Locate the cell with the specified text and output its (x, y) center coordinate. 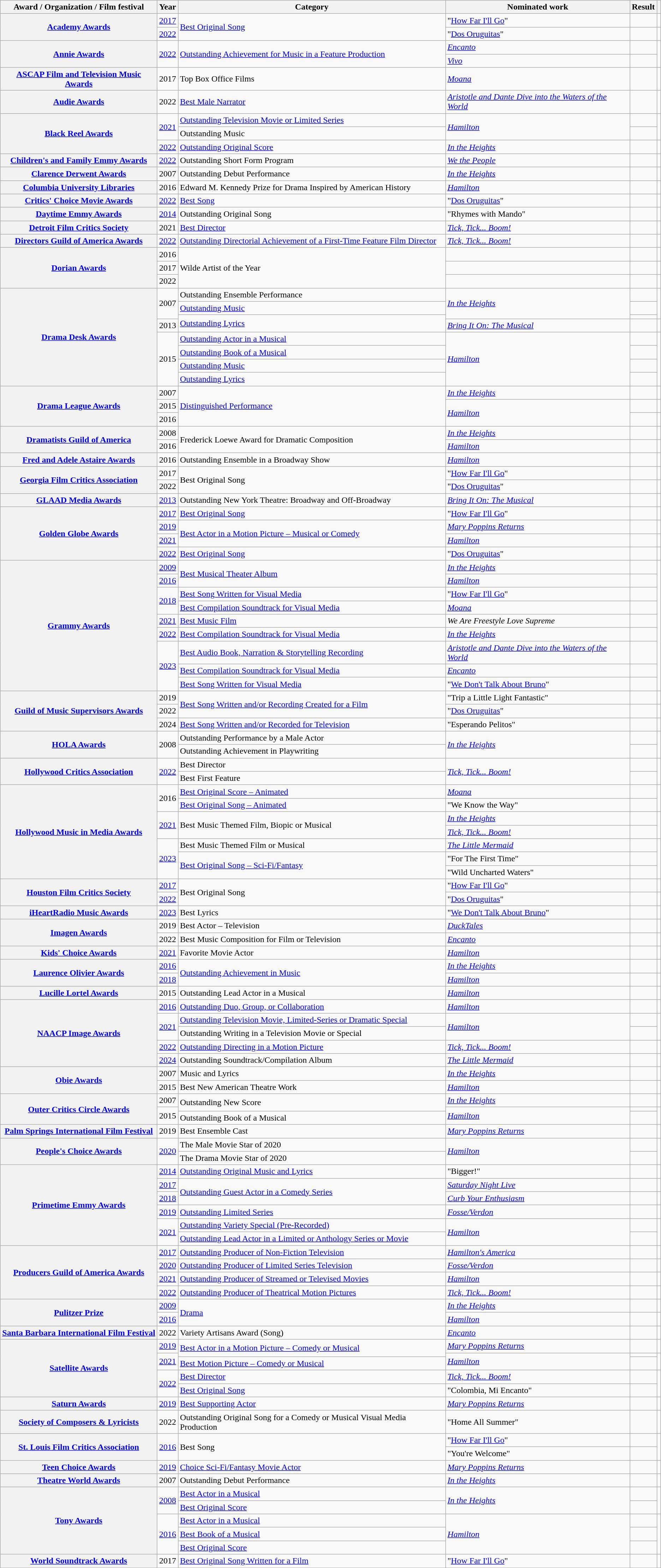
We Are Freestyle Love Supreme (538, 621)
Annie Awards (79, 54)
Golden Globe Awards (79, 533)
Kids' Choice Awards (79, 953)
GLAAD Media Awards (79, 500)
Teen Choice Awards (79, 1467)
Best Audio Book, Narration & Storytelling Recording (311, 653)
Society of Composers & Lyricists (79, 1422)
Black Reel Awards (79, 133)
Best Book of a Musical (311, 1534)
"You're Welcome" (538, 1453)
Best First Feature (311, 778)
Nominated work (538, 7)
Outstanding Original Song for a Comedy or Musical Visual Media Production (311, 1422)
Saturday Night Live (538, 1185)
Best Musical Theater Album (311, 574)
Hamilton's America (538, 1252)
Pulitzer Prize (79, 1313)
Drama (311, 1313)
Saturn Awards (79, 1404)
Outstanding Writing in a Television Movie or Special (311, 1033)
Santa Barbara International Film Festival (79, 1333)
Georgia Film Critics Association (79, 480)
Outstanding Producer of Theatrical Motion Pictures (311, 1292)
Best Music Composition for Film or Television (311, 939)
Drama League Awards (79, 406)
Detroit Film Critics Society (79, 228)
iHeartRadio Music Awards (79, 912)
Outstanding Original Score (311, 147)
HOLA Awards (79, 744)
Daytime Emmy Awards (79, 214)
Outstanding Directorial Achievement of a First-Time Feature Film Director (311, 241)
Best Actor in a Motion Picture – Musical or Comedy (311, 533)
Outstanding Lead Actor in a Musical (311, 993)
ASCAP Film and Television Music Awards (79, 79)
Tony Awards (79, 1521)
Award / Organization / Film festival (79, 7)
Best Original Song – Sci-Fi/Fantasy (311, 866)
Variety Artisans Award (Song) (311, 1333)
Vivo (538, 61)
Outstanding Directing in a Motion Picture (311, 1047)
Result (643, 7)
Best Music Themed Film or Musical (311, 845)
Audie Awards (79, 102)
Best Music Film (311, 621)
Outstanding Duo, Group, or Collaboration (311, 1006)
Dorian Awards (79, 268)
World Soundtrack Awards (79, 1561)
We the People (538, 160)
St. Louis Film Critics Association (79, 1447)
Obie Awards (79, 1080)
Lucille Lortel Awards (79, 993)
Distinguished Performance (311, 406)
NAACP Image Awards (79, 1033)
Best Male Narrator (311, 102)
"Trip a Little Light Fantastic" (538, 698)
Outstanding Short Form Program (311, 160)
Favorite Movie Actor (311, 953)
Grammy Awards (79, 626)
The Drama Movie Star of 2020 (311, 1158)
Outstanding Achievement for Music in a Feature Production (311, 54)
"Bigger!" (538, 1171)
Top Box Office Films (311, 79)
Best New American Theatre Work (311, 1087)
Outstanding Actor in a Musical (311, 339)
Outstanding Television Movie or Limited Series (311, 120)
Outstanding Limited Series (311, 1212)
Outstanding Original Music and Lyrics (311, 1171)
Imagen Awards (79, 933)
Best Original Song Written for a Film (311, 1561)
The Male Movie Star of 2020 (311, 1145)
Clarence Derwent Awards (79, 174)
Producers Guild of America Awards (79, 1272)
Best Song Written and/or Recording Created for a Film (311, 704)
Outstanding Television Movie, Limited-Series or Dramatic Special (311, 1020)
Outstanding Guest Actor in a Comedy Series (311, 1192)
Laurence Olivier Awards (79, 973)
Outer Critics Circle Awards (79, 1109)
Drama Desk Awards (79, 337)
Frederick Loewe Award for Dramatic Composition (311, 440)
Year (167, 7)
Houston Film Critics Society (79, 892)
Hollywood Critics Association (79, 771)
Music and Lyrics (311, 1074)
Best Actor in a Motion Picture – Comedy or Musical (311, 1348)
People's Choice Awards (79, 1151)
Outstanding Performance by a Male Actor (311, 738)
Outstanding Producer of Non-Fiction Television (311, 1252)
Outstanding Ensemble Performance (311, 295)
Best Original Song – Animated (311, 805)
Outstanding Soundtrack/Compilation Album (311, 1060)
Satellite Awards (79, 1368)
Outstanding Variety Special (Pre-Recorded) (311, 1225)
Fred and Adele Astaire Awards (79, 460)
"Rhymes with Mando" (538, 214)
Children's and Family Emmy Awards (79, 160)
"Wild Uncharted Waters" (538, 872)
Dramatists Guild of America (79, 440)
Curb Your Enthusiasm (538, 1198)
DuckTales (538, 926)
Best Song Written and/or Recorded for Television (311, 724)
Outstanding Achievement in Music (311, 973)
Best Lyrics (311, 912)
"Esperando Pelitos" (538, 724)
Choice Sci-Fi/Fantasy Movie Actor (311, 1467)
Outstanding Lead Actor in a Limited or Anthology Series or Movie (311, 1238)
Best Ensemble Cast (311, 1131)
Outstanding New York Theatre: Broadway and Off-Broadway (311, 500)
Best Music Themed Film, Biopic or Musical (311, 825)
Critics' Choice Movie Awards (79, 201)
Outstanding Producer of Streamed or Televised Movies (311, 1279)
"We Know the Way" (538, 805)
Palm Springs International Film Festival (79, 1131)
Outstanding New Score (311, 1102)
Academy Awards (79, 27)
Edward M. Kennedy Prize for Drama Inspired by American History (311, 187)
Category (311, 7)
Wilde Artist of the Year (311, 268)
"Colombia, Mi Encanto" (538, 1390)
"For The First Time" (538, 859)
Outstanding Producer of Limited Series Television (311, 1266)
"Home All Summer" (538, 1422)
Best Actor – Television (311, 926)
Directors Guild of America Awards (79, 241)
Outstanding Original Song (311, 214)
Theatre World Awards (79, 1480)
Guild of Music Supervisors Awards (79, 711)
Best Motion Picture – Comedy or Musical (311, 1363)
Outstanding Ensemble in a Broadway Show (311, 460)
Outstanding Achievement in Playwriting (311, 751)
Best Original Score – Animated (311, 791)
Columbia University Libraries (79, 187)
Best Supporting Actor (311, 1404)
Primetime Emmy Awards (79, 1205)
Hollywood Music in Media Awards (79, 832)
